Return [x, y] of the center of cell containing provided text 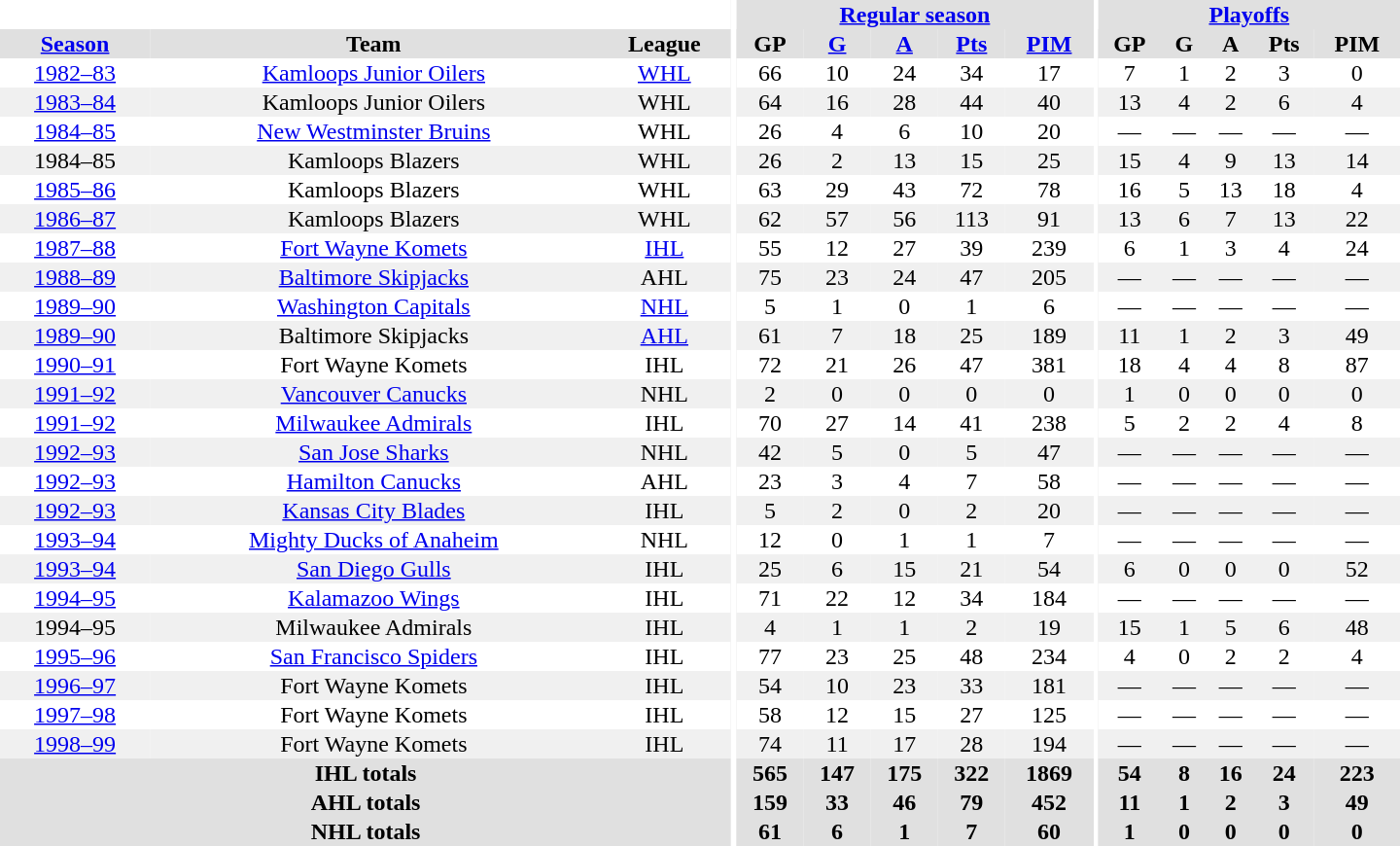
Vancouver Canucks [373, 394]
234 [1049, 656]
Season [75, 44]
75 [770, 277]
40 [1049, 102]
42 [770, 452]
43 [904, 190]
1996–97 [75, 686]
63 [770, 190]
52 [1357, 569]
184 [1049, 598]
194 [1049, 744]
205 [1049, 277]
71 [770, 598]
181 [1049, 686]
1988–89 [75, 277]
AHL totals [366, 802]
1997–98 [75, 715]
19 [1049, 627]
1985–86 [75, 190]
189 [1049, 335]
Regular season [914, 15]
1998–99 [75, 744]
381 [1049, 365]
66 [770, 73]
1983–84 [75, 102]
San Jose Sharks [373, 452]
79 [972, 802]
159 [770, 802]
147 [838, 773]
60 [1049, 831]
San Diego Gulls [373, 569]
91 [1049, 219]
175 [904, 773]
238 [1049, 423]
57 [838, 219]
62 [770, 219]
565 [770, 773]
Washington Capitals [373, 306]
1987–88 [75, 248]
League [664, 44]
239 [1049, 248]
46 [904, 802]
44 [972, 102]
IHL totals [366, 773]
113 [972, 219]
125 [1049, 715]
Kansas City Blades [373, 511]
Mighty Ducks of Anaheim [373, 540]
55 [770, 248]
322 [972, 773]
78 [1049, 190]
Team [373, 44]
1869 [1049, 773]
29 [838, 190]
NHL totals [366, 831]
San Francisco Spiders [373, 656]
1982–83 [75, 73]
Kalamazoo Wings [373, 598]
74 [770, 744]
452 [1049, 802]
9 [1231, 160]
77 [770, 656]
1990–91 [75, 365]
39 [972, 248]
Playoffs [1249, 15]
87 [1357, 365]
1986–87 [75, 219]
56 [904, 219]
Hamilton Canucks [373, 481]
1995–96 [75, 656]
223 [1357, 773]
New Westminster Bruins [373, 131]
41 [972, 423]
70 [770, 423]
64 [770, 102]
